For the text-containing cell, return its midpoint in [X, Y] coordinate format. 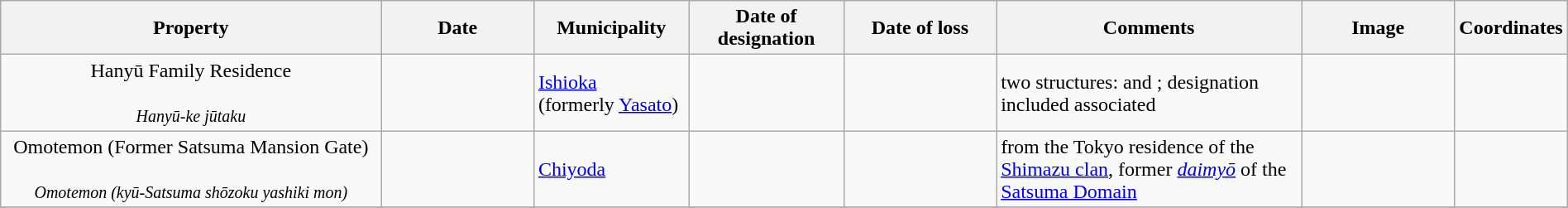
Chiyoda [611, 169]
Date of loss [920, 28]
Hanyū Family ResidenceHanyū-ke jūtaku [191, 93]
two structures: and ; designation included associated [1150, 93]
Image [1378, 28]
Omotemon (Former Satsuma Mansion Gate)Omotemon (kyū-Satsuma shōzoku yashiki mon) [191, 169]
from the Tokyo residence of the Shimazu clan, former daimyō of the Satsuma Domain [1150, 169]
Municipality [611, 28]
Date [457, 28]
Date of designation [766, 28]
Ishioka(formerly Yasato) [611, 93]
Coordinates [1511, 28]
Property [191, 28]
Comments [1150, 28]
